Return (X, Y) of the center of cell containing provided text 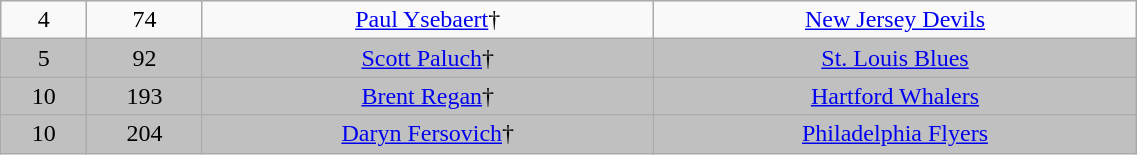
4 (44, 20)
Brent Regan† (428, 96)
Philadelphia Flyers (895, 134)
New Jersey Devils (895, 20)
193 (145, 96)
Hartford Whalers (895, 96)
5 (44, 58)
Scott Paluch† (428, 58)
Paul Ysebaert† (428, 20)
St. Louis Blues (895, 58)
Daryn Fersovich† (428, 134)
74 (145, 20)
204 (145, 134)
92 (145, 58)
